From the cell containing the given text, extract its center point as [X, Y] coordinate. 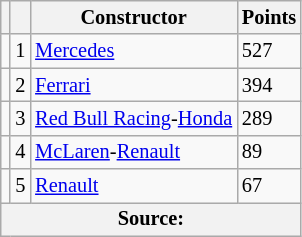
Constructor [134, 17]
5 [20, 186]
394 [269, 85]
Mercedes [134, 51]
Red Bull Racing-Honda [134, 118]
89 [269, 152]
Source: [151, 219]
1 [20, 51]
Renault [134, 186]
Points [269, 17]
2 [20, 85]
4 [20, 152]
Ferrari [134, 85]
67 [269, 186]
527 [269, 51]
289 [269, 118]
3 [20, 118]
McLaren-Renault [134, 152]
